Return the (X, Y) coordinate for the center point of the cell that contains the specified text.  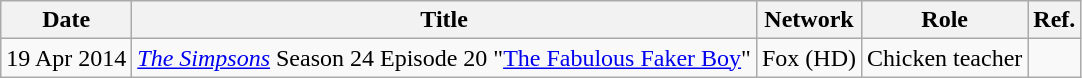
Date (66, 20)
Role (945, 20)
19 Apr 2014 (66, 58)
Fox (HD) (808, 58)
Title (444, 20)
Chicken teacher (945, 58)
Ref. (1054, 20)
The Simpsons Season 24 Episode 20 "The Fabulous Faker Boy" (444, 58)
Network (808, 20)
